Determine the (x, y) coordinate at the center of the cell enclosing the given text.  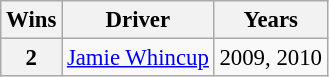
2 (32, 58)
Wins (32, 20)
Driver (138, 20)
2009, 2010 (270, 58)
Years (270, 20)
Jamie Whincup (138, 58)
